Output the (X, Y) coordinate of the center of the cell containing the given text.  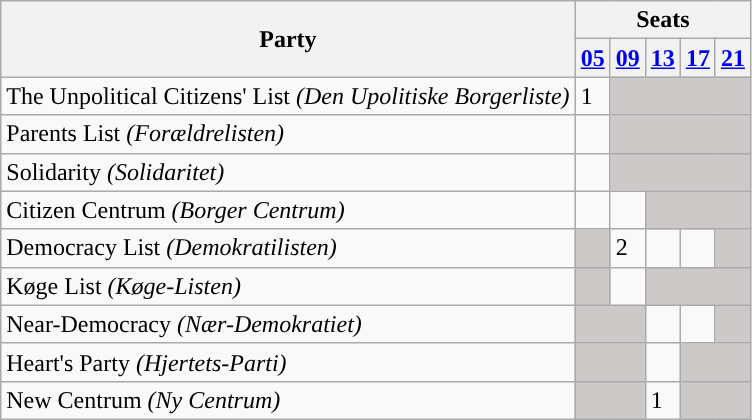
Near-Democracy (Nær-Demokratiet) (288, 324)
13 (662, 58)
Køge List (Køge-Listen) (288, 286)
21 (732, 58)
The Unpolitical Citizens' List (Den Upolitiske Borgerliste) (288, 96)
Solidarity (Solidaritet) (288, 172)
17 (698, 58)
09 (628, 58)
Party (288, 39)
05 (592, 58)
Heart's Party (Hjertets-Parti) (288, 362)
Seats (662, 20)
2 (628, 248)
Democracy List (Demokratilisten) (288, 248)
Citizen Centrum (Borger Centrum) (288, 210)
New Centrum (Ny Centrum) (288, 400)
Parents List (Forældrelisten) (288, 134)
